Find where the given text appears and provide that cell's center as (X, Y) coordinate. 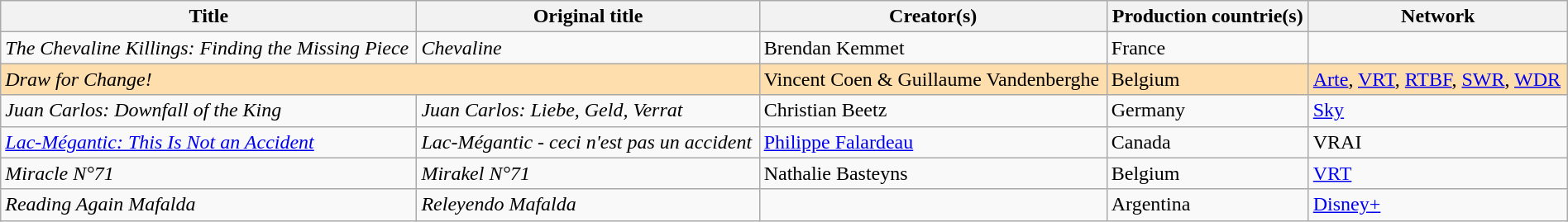
Original title (588, 17)
Mirakel N°71 (588, 173)
Lac-Mégantic - ceci n'est pas un accident (588, 142)
France (1207, 48)
Germany (1207, 111)
Christian Beetz (933, 111)
Nathalie Basteyns (933, 173)
Draw for Change! (380, 79)
Releyendo Mafalda (588, 205)
Chevaline (588, 48)
Canada (1207, 142)
Juan Carlos: Liebe, Geld, Verrat (588, 111)
Vincent Coen & Guillaume Vandenberghe (933, 79)
Reading Again Mafalda (208, 205)
Argentina (1207, 205)
Arte, VRT, RTBF, SWR, WDR (1437, 79)
Sky (1437, 111)
Title (208, 17)
Philippe Falardeau (933, 142)
Juan Carlos: Downfall of the King (208, 111)
Lac-Mégantic: This Is Not an Accident (208, 142)
Production countrie(s) (1207, 17)
The Chevaline Killings: Finding the Missing Piece (208, 48)
Miracle N°71 (208, 173)
Creator(s) (933, 17)
Disney+ (1437, 205)
VRT (1437, 173)
Network (1437, 17)
Brendan Kemmet (933, 48)
VRAI (1437, 142)
